Pinpoint the cell where the given text exists, returning its [X, Y] midpoint coordinate. 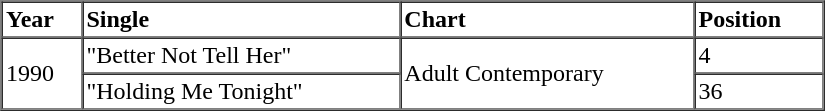
Single [241, 20]
Adult Contemporary [547, 74]
"Better Not Tell Her" [241, 56]
36 [758, 92]
Year [42, 20]
4 [758, 56]
Position [758, 20]
"Holding Me Tonight" [241, 92]
Chart [547, 20]
1990 [42, 74]
